Return (x, y) of the center of cell containing provided text 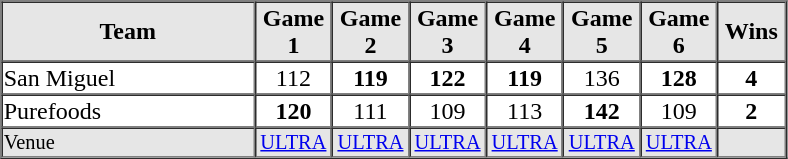
Venue (128, 143)
Game 6 (678, 32)
128 (678, 78)
Game 5 (602, 32)
136 (602, 78)
4 (751, 78)
142 (602, 110)
112 (294, 78)
San Miguel (128, 78)
2 (751, 110)
Team (128, 32)
Game 3 (448, 32)
113 (524, 110)
Game 4 (524, 32)
111 (370, 110)
Wins (751, 32)
Game 2 (370, 32)
Purefoods (128, 110)
120 (294, 110)
122 (448, 78)
Game 1 (294, 32)
